Output the [x, y] coordinate of the center of the cell containing the given text.  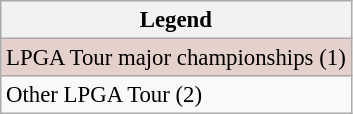
LPGA Tour major championships (1) [176, 58]
Other LPGA Tour (2) [176, 95]
Legend [176, 20]
